Locate the cell with the specified text and output its (X, Y) center coordinate. 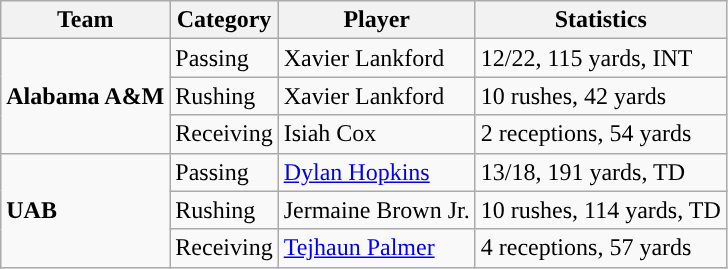
Team (86, 20)
Isiah Cox (376, 134)
Category (224, 20)
Jermaine Brown Jr. (376, 210)
12/22, 115 yards, INT (600, 58)
UAB (86, 210)
4 receptions, 57 yards (600, 248)
10 rushes, 114 yards, TD (600, 210)
13/18, 191 yards, TD (600, 172)
Dylan Hopkins (376, 172)
Tejhaun Palmer (376, 248)
2 receptions, 54 yards (600, 134)
Alabama A&M (86, 96)
Statistics (600, 20)
Player (376, 20)
10 rushes, 42 yards (600, 96)
